From the cell containing the given text, extract its center point as [x, y] coordinate. 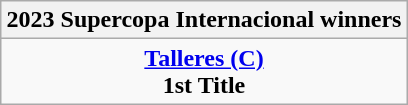
2023 Supercopa Internacional winners [204, 20]
Talleres (C)1st Title [204, 72]
